Capture the cell that displays the provided text and extract its (X, Y) central coordinate. 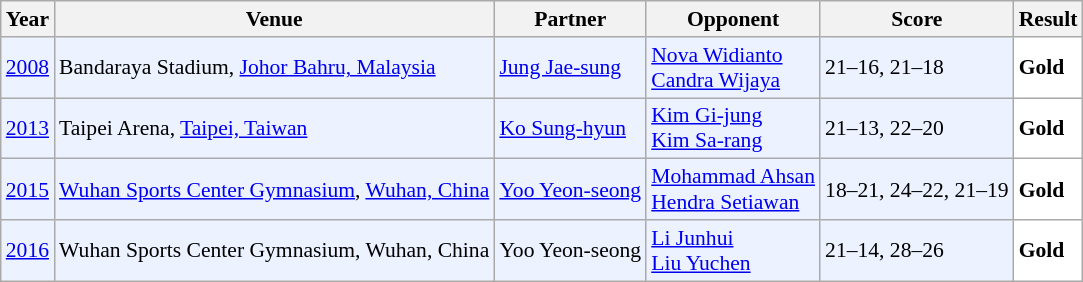
Li Junhui Liu Yuchen (733, 250)
Venue (274, 19)
Year (28, 19)
Bandaraya Stadium, Johor Bahru, Malaysia (274, 68)
Result (1048, 19)
Score (917, 19)
Jung Jae-sung (570, 68)
Nova Widianto Candra Wijaya (733, 68)
Taipei Arena, Taipei, Taiwan (274, 128)
21–13, 22–20 (917, 128)
2016 (28, 250)
Mohammad Ahsan Hendra Setiawan (733, 190)
2008 (28, 68)
2015 (28, 190)
Ko Sung-hyun (570, 128)
21–16, 21–18 (917, 68)
18–21, 24–22, 21–19 (917, 190)
21–14, 28–26 (917, 250)
Opponent (733, 19)
2013 (28, 128)
Partner (570, 19)
Kim Gi-jung Kim Sa-rang (733, 128)
